Find where the given text appears and provide that cell's center as [X, Y] coordinate. 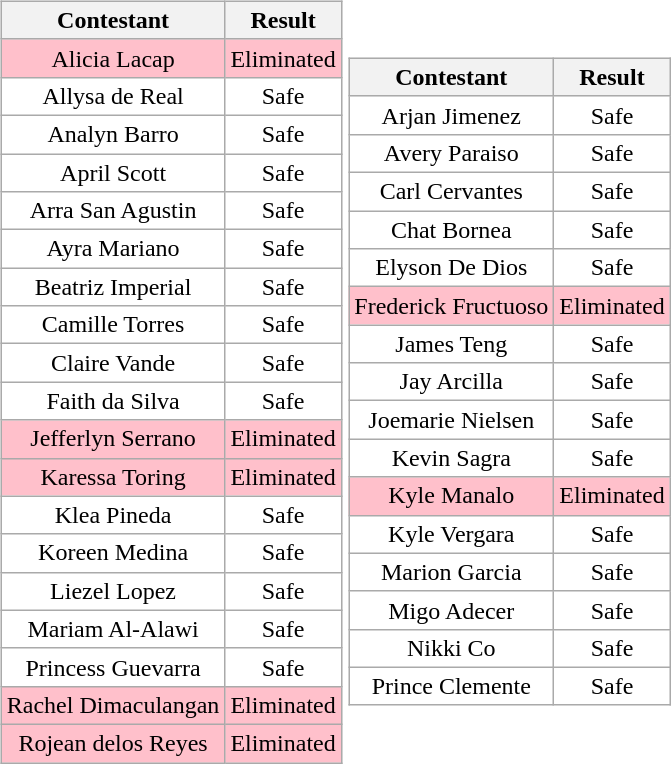
Arra San Agustin [113, 211]
Kevin Sagra [452, 458]
James Teng [452, 344]
Karessa Toring [113, 477]
Princess Guevarra [113, 667]
Liezel Lopez [113, 591]
Joemarie Nielsen [452, 420]
Prince Clemente [452, 686]
Nikki Co [452, 648]
Chat Bornea [452, 230]
Koreen Medina [113, 553]
Analyn Barro [113, 134]
Claire Vande [113, 363]
Marion Garcia [452, 572]
Kyle Manalo [452, 496]
Mariam Al-Alawi [113, 629]
Kyle Vergara [452, 534]
Carl Cervantes [452, 192]
Arjan Jimenez [452, 115]
April Scott [113, 173]
Rojean delos Reyes [113, 743]
Ayra Mariano [113, 249]
Klea Pineda [113, 515]
Camille Torres [113, 325]
Frederick Fructuoso [452, 306]
Jay Arcilla [452, 382]
Jefferlyn Serrano [113, 439]
Beatriz Imperial [113, 287]
Allysa de Real [113, 96]
Elyson De Dios [452, 268]
Rachel Dimaculangan [113, 705]
Migo Adecer [452, 610]
Alicia Lacap [113, 58]
Avery Paraiso [452, 153]
Faith da Silva [113, 401]
